Pinpoint the cell where the given text exists, returning its (x, y) midpoint coordinate. 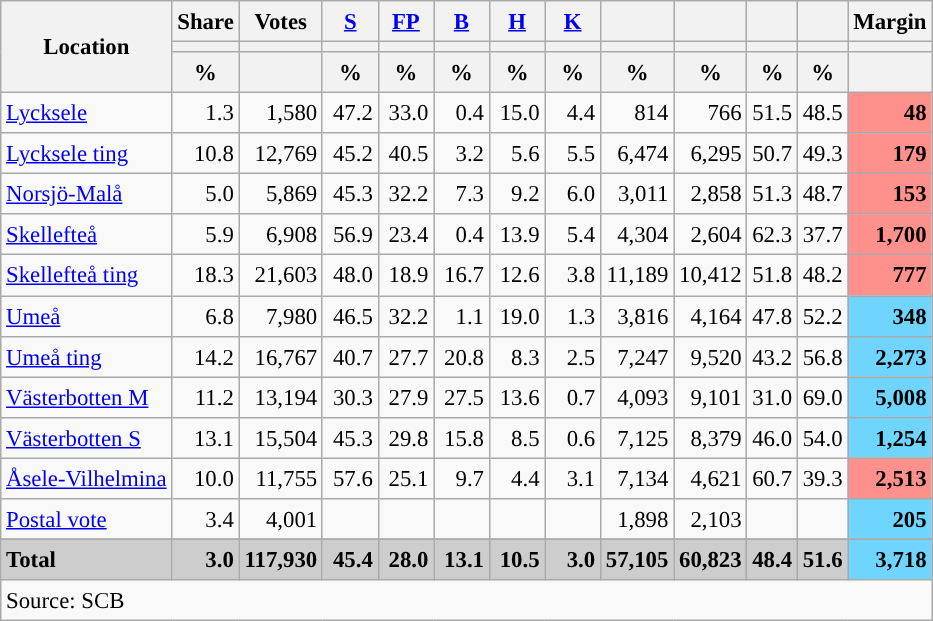
8,379 (710, 438)
1,580 (280, 114)
40.5 (406, 154)
27.5 (462, 398)
46.0 (772, 438)
0.7 (573, 398)
Norsjö-Malå (86, 194)
179 (890, 154)
Location (86, 47)
16,767 (280, 356)
49.3 (822, 154)
29.8 (406, 438)
2.5 (573, 356)
28.0 (406, 560)
H (517, 22)
4,621 (710, 478)
1,254 (890, 438)
56.8 (822, 356)
117,930 (280, 560)
Åsele-Vilhelmina (86, 478)
4,304 (636, 234)
Share (206, 22)
47.8 (772, 316)
45.4 (350, 560)
27.9 (406, 398)
23.4 (406, 234)
2,604 (710, 234)
11,189 (636, 276)
3.4 (206, 520)
Margin (890, 22)
69.0 (822, 398)
1,898 (636, 520)
3.2 (462, 154)
6,908 (280, 234)
51.3 (772, 194)
3.8 (573, 276)
10.0 (206, 478)
5.4 (573, 234)
Skellefteå (86, 234)
15.8 (462, 438)
11,755 (280, 478)
5,869 (280, 194)
57.6 (350, 478)
348 (890, 316)
50.7 (772, 154)
3.1 (573, 478)
Lycksele (86, 114)
6.0 (573, 194)
3,011 (636, 194)
16.7 (462, 276)
Postal vote (86, 520)
Votes (280, 22)
9,101 (710, 398)
5.0 (206, 194)
12,769 (280, 154)
5.6 (517, 154)
6,474 (636, 154)
51.6 (822, 560)
39.3 (822, 478)
2,273 (890, 356)
Lycksele ting (86, 154)
814 (636, 114)
25.1 (406, 478)
7,980 (280, 316)
13,194 (280, 398)
5.9 (206, 234)
K (573, 22)
33.0 (406, 114)
Source: SCB (466, 600)
54.0 (822, 438)
60.7 (772, 478)
205 (890, 520)
0.6 (573, 438)
13.9 (517, 234)
48.5 (822, 114)
62.3 (772, 234)
9.2 (517, 194)
57,105 (636, 560)
7,125 (636, 438)
3,816 (636, 316)
5.5 (573, 154)
2,513 (890, 478)
31.0 (772, 398)
15,504 (280, 438)
13.6 (517, 398)
18.9 (406, 276)
8.3 (517, 356)
10.5 (517, 560)
Total (86, 560)
40.7 (350, 356)
11.2 (206, 398)
777 (890, 276)
Umeå (86, 316)
Skellefteå ting (86, 276)
1.1 (462, 316)
48 (890, 114)
48.0 (350, 276)
48.2 (822, 276)
Umeå ting (86, 356)
8.5 (517, 438)
18.3 (206, 276)
14.2 (206, 356)
21,603 (280, 276)
19.0 (517, 316)
7,247 (636, 356)
9,520 (710, 356)
7,134 (636, 478)
43.2 (772, 356)
4,164 (710, 316)
12.6 (517, 276)
10,412 (710, 276)
48.7 (822, 194)
1,700 (890, 234)
48.4 (772, 560)
51.8 (772, 276)
45.2 (350, 154)
3,718 (890, 560)
9.7 (462, 478)
2,858 (710, 194)
4,093 (636, 398)
B (462, 22)
46.5 (350, 316)
30.3 (350, 398)
2,103 (710, 520)
FP (406, 22)
27.7 (406, 356)
56.9 (350, 234)
5,008 (890, 398)
20.8 (462, 356)
6.8 (206, 316)
7.3 (462, 194)
6,295 (710, 154)
37.7 (822, 234)
4,001 (280, 520)
51.5 (772, 114)
153 (890, 194)
60,823 (710, 560)
15.0 (517, 114)
Västerbotten M (86, 398)
S (350, 22)
Västerbotten S (86, 438)
52.2 (822, 316)
766 (710, 114)
47.2 (350, 114)
10.8 (206, 154)
